Detect which cell encompasses the target text, then output its [x, y] center coordinate. 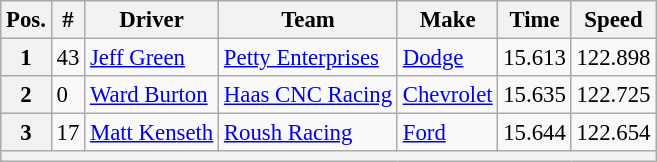
15.613 [534, 58]
Time [534, 20]
122.898 [614, 58]
122.654 [614, 133]
Make [447, 20]
Ward Burton [152, 95]
2 [26, 95]
Pos. [26, 20]
122.725 [614, 95]
0 [68, 95]
Jeff Green [152, 58]
Haas CNC Racing [308, 95]
Petty Enterprises [308, 58]
Driver [152, 20]
# [68, 20]
15.635 [534, 95]
Team [308, 20]
Speed [614, 20]
Roush Racing [308, 133]
Matt Kenseth [152, 133]
17 [68, 133]
Ford [447, 133]
Chevrolet [447, 95]
15.644 [534, 133]
1 [26, 58]
3 [26, 133]
Dodge [447, 58]
43 [68, 58]
